Scan for the cell matching the given text and deliver its (X, Y) coordinate at center. 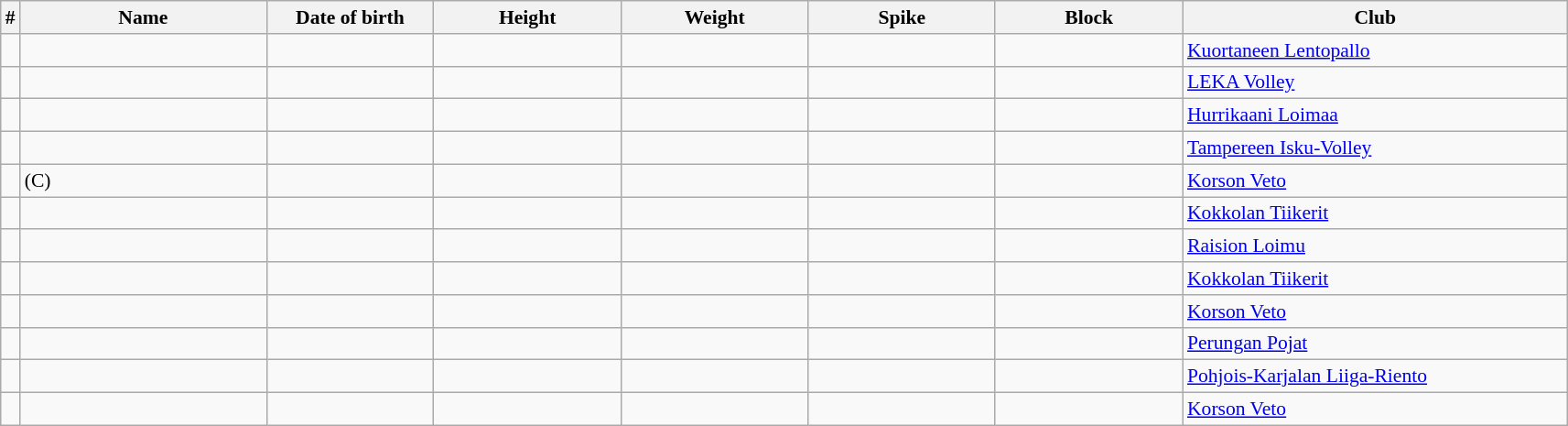
Block (1089, 17)
(C) (143, 180)
Date of birth (350, 17)
Perungan Pojat (1375, 344)
# (11, 17)
Weight (714, 17)
Spike (903, 17)
Name (143, 17)
Height (527, 17)
LEKA Volley (1375, 82)
Raision Loimu (1375, 246)
Hurrikaani Loimaa (1375, 115)
Club (1375, 17)
Kuortaneen Lentopallo (1375, 50)
Tampereen Isku-Volley (1375, 148)
Pohjois-Karjalan Liiga-Riento (1375, 377)
